Scan for the cell matching the given text and deliver its (X, Y) coordinate at center. 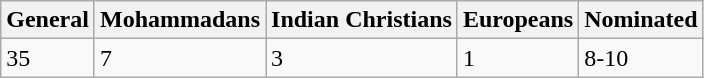
7 (180, 58)
Europeans (518, 20)
35 (48, 58)
Nominated (641, 20)
General (48, 20)
3 (362, 58)
Indian Christians (362, 20)
Mohammadans (180, 20)
8-10 (641, 58)
1 (518, 58)
